Determine the (x, y) coordinate at the center of the cell enclosing the given text.  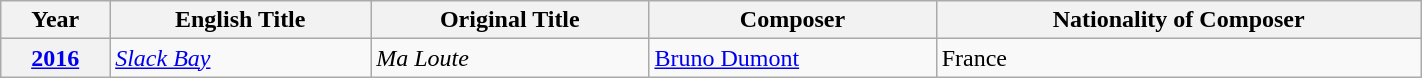
2016 (56, 58)
Original Title (510, 20)
Nationality of Composer (1178, 20)
English Title (240, 20)
France (1178, 58)
Slack Bay (240, 58)
Bruno Dumont (792, 58)
Composer (792, 20)
Ma Loute (510, 58)
Year (56, 20)
